Pinpoint the cell where the given text exists, returning its [X, Y] midpoint coordinate. 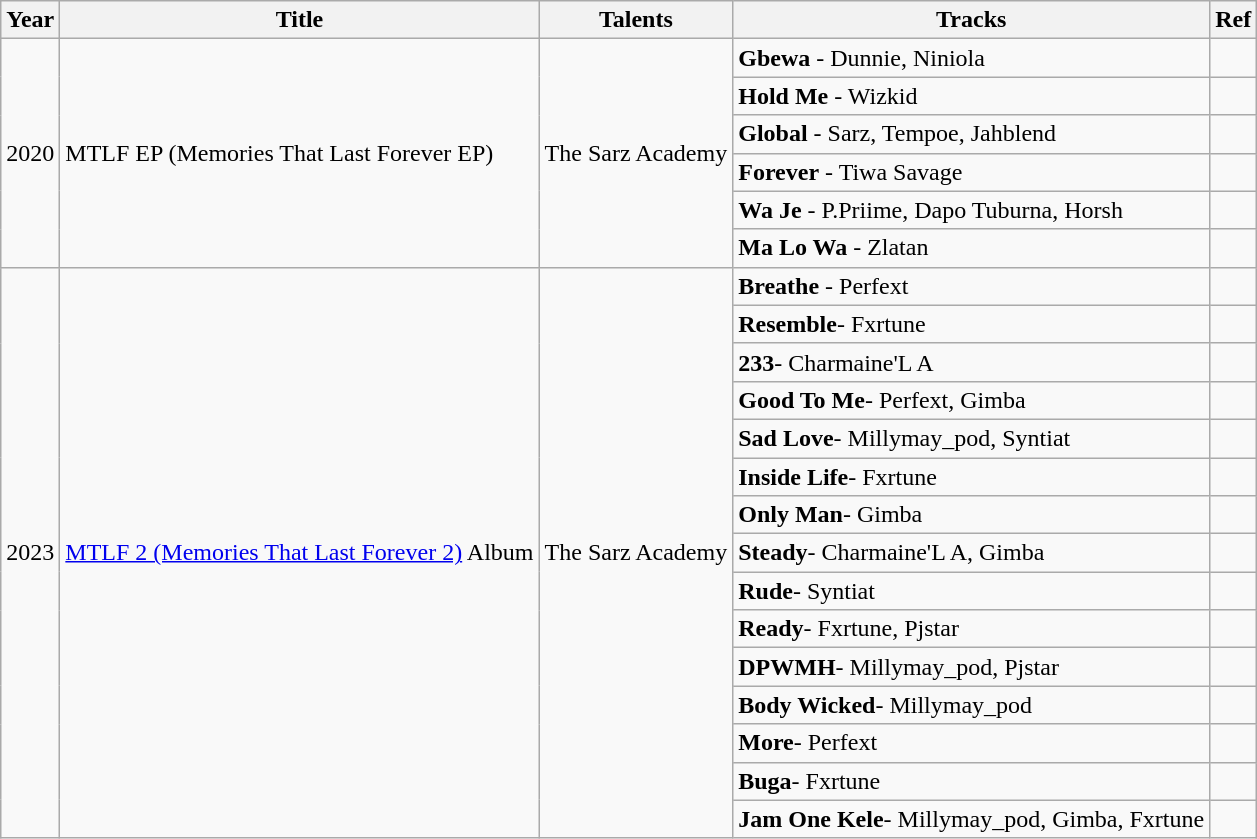
Ma Lo Wa - Zlatan [972, 248]
233- Charmaine'L A [972, 362]
MTLF EP (Memories That Last Forever EP) [300, 153]
Rude- Syntiat [972, 591]
Ready- Fxrtune, Pjstar [972, 629]
2020 [30, 153]
Sad Love- Millymay_pod, Syntiat [972, 438]
Wa Je - P.Priime, Dapo Tuburna, Horsh [972, 210]
Only Man- Gimba [972, 515]
Buga- Fxrtune [972, 781]
2023 [30, 552]
Gbewa - Dunnie, Niniola [972, 58]
Breathe - Perfext [972, 286]
Talents [636, 20]
MTLF 2 (Memories That Last Forever 2) Album [300, 552]
Global - Sarz, Tempoe, Jahblend [972, 134]
Hold Me - Wizkid [972, 96]
More- Perfext [972, 743]
DPWMH- Millymay_pod, Pjstar [972, 667]
Steady- Charmaine'L A, Gimba [972, 553]
Forever - Tiwa Savage [972, 172]
Good To Me- Perfext, Gimba [972, 400]
Inside Life- Fxrtune [972, 477]
Body Wicked- Millymay_pod [972, 705]
Tracks [972, 20]
Title [300, 20]
Ref [1234, 20]
Resemble- Fxrtune [972, 324]
Jam One Kele- Millymay_pod, Gimba, Fxrtune [972, 819]
Year [30, 20]
